Find where the given text appears and provide that cell's center as (x, y) coordinate. 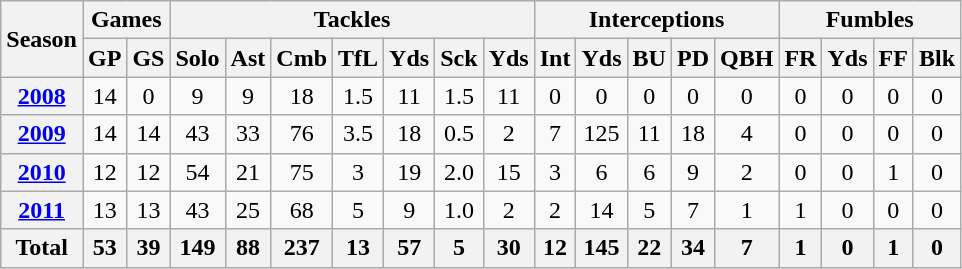
Ast (248, 58)
39 (148, 248)
BU (649, 58)
Fumbles (870, 20)
3.5 (358, 134)
Int (555, 58)
57 (410, 248)
FR (800, 58)
2011 (42, 210)
15 (508, 172)
76 (302, 134)
PD (692, 58)
1.0 (459, 210)
Total (42, 248)
Interceptions (656, 20)
19 (410, 172)
Season (42, 39)
75 (302, 172)
30 (508, 248)
Games (126, 20)
TfL (358, 58)
Cmb (302, 58)
68 (302, 210)
FF (893, 58)
Sck (459, 58)
88 (248, 248)
2.0 (459, 172)
21 (248, 172)
149 (198, 248)
2008 (42, 96)
Blk (936, 58)
GS (148, 58)
54 (198, 172)
0.5 (459, 134)
4 (746, 134)
33 (248, 134)
Solo (198, 58)
237 (302, 248)
QBH (746, 58)
145 (602, 248)
53 (104, 248)
25 (248, 210)
22 (649, 248)
GP (104, 58)
2009 (42, 134)
34 (692, 248)
Tackles (352, 20)
2010 (42, 172)
125 (602, 134)
